Identify which cell holds the provided text, then report its [x, y] central coordinate. 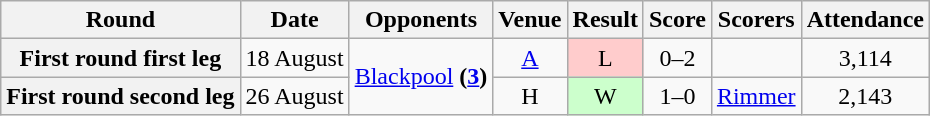
W [605, 96]
Round [120, 20]
26 August [294, 96]
0–2 [677, 58]
Date [294, 20]
Result [605, 20]
First round first leg [120, 58]
L [605, 58]
Scorers [756, 20]
18 August [294, 58]
Score [677, 20]
A [530, 58]
Blackpool (3) [421, 77]
First round second leg [120, 96]
3,114 [865, 58]
1–0 [677, 96]
Attendance [865, 20]
Rimmer [756, 96]
Venue [530, 20]
2,143 [865, 96]
Opponents [421, 20]
H [530, 96]
